Provide the [X, Y] coordinate of the cell's center where the given text is located.  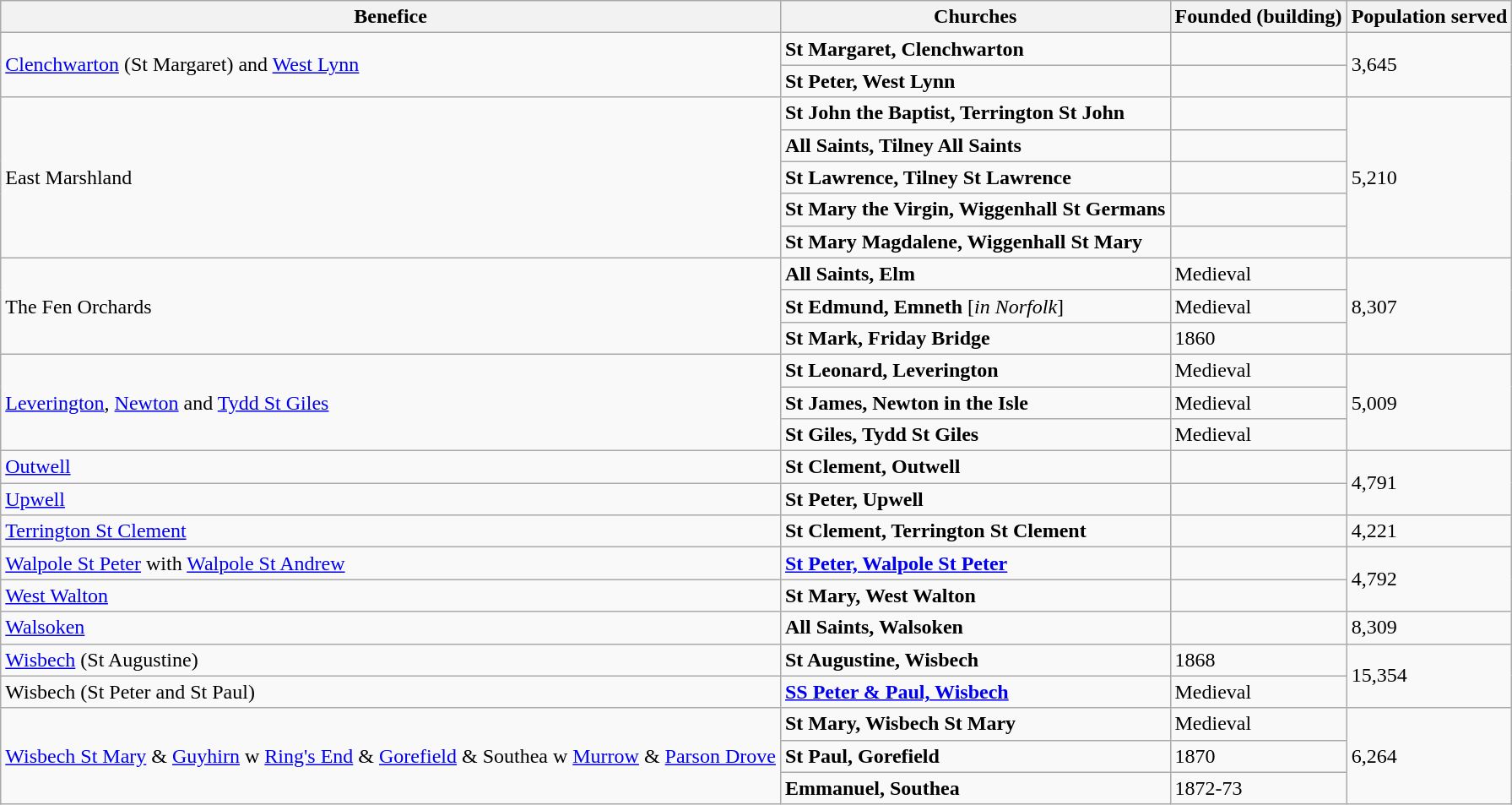
Clenchwarton (St Margaret) and West Lynn [391, 65]
15,354 [1429, 676]
3,645 [1429, 65]
Wisbech St Mary & Guyhirn w Ring's End & Gorefield & Southea w Murrow & Parson Drove [391, 756]
St Clement, Outwell [975, 467]
St Clement, Terrington St Clement [975, 531]
All Saints, Tilney All Saints [975, 145]
5,009 [1429, 402]
Population served [1429, 17]
St Paul, Gorefield [975, 756]
St James, Newton in the Isle [975, 403]
St Peter, West Lynn [975, 81]
St Mary Magdalene, Wiggenhall St Mary [975, 242]
Terrington St Clement [391, 531]
West Walton [391, 596]
St Peter, Upwell [975, 499]
1868 [1258, 660]
East Marshland [391, 177]
1870 [1258, 756]
1860 [1258, 338]
St Giles, Tydd St Giles [975, 435]
Founded (building) [1258, 17]
5,210 [1429, 177]
1872-73 [1258, 788]
8,307 [1429, 306]
St Edmund, Emneth [in Norfolk] [975, 306]
St Mary, West Walton [975, 596]
St Mary, Wisbech St Mary [975, 724]
4,791 [1429, 483]
6,264 [1429, 756]
St Mark, Friday Bridge [975, 338]
Benefice [391, 17]
4,221 [1429, 531]
St Augustine, Wisbech [975, 660]
SS Peter & Paul, Wisbech [975, 692]
St Peter, Walpole St Peter [975, 563]
Walpole St Peter with Walpole St Andrew [391, 563]
St John the Baptist, Terrington St John [975, 113]
St Lawrence, Tilney St Lawrence [975, 177]
Wisbech (St Augustine) [391, 660]
Walsoken [391, 628]
Emmanuel, Southea [975, 788]
All Saints, Elm [975, 274]
Churches [975, 17]
The Fen Orchards [391, 306]
St Margaret, Clenchwarton [975, 49]
Upwell [391, 499]
4,792 [1429, 579]
All Saints, Walsoken [975, 628]
8,309 [1429, 628]
St Mary the Virgin, Wiggenhall St Germans [975, 209]
Wisbech (St Peter and St Paul) [391, 692]
Outwell [391, 467]
Leverington, Newton and Tydd St Giles [391, 402]
St Leonard, Leverington [975, 370]
